Find where the given text appears and provide that cell's center as [X, Y] coordinate. 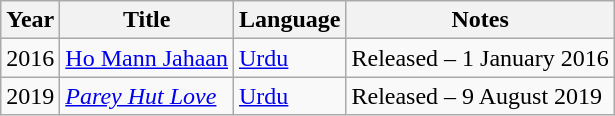
Released – 9 August 2019 [480, 96]
Title [147, 20]
2016 [30, 58]
Notes [480, 20]
Parey Hut Love [147, 96]
Released – 1 January 2016 [480, 58]
Language [290, 20]
Ho Mann Jahaan [147, 58]
Year [30, 20]
2019 [30, 96]
